Identify which cell holds the provided text, then report its [x, y] central coordinate. 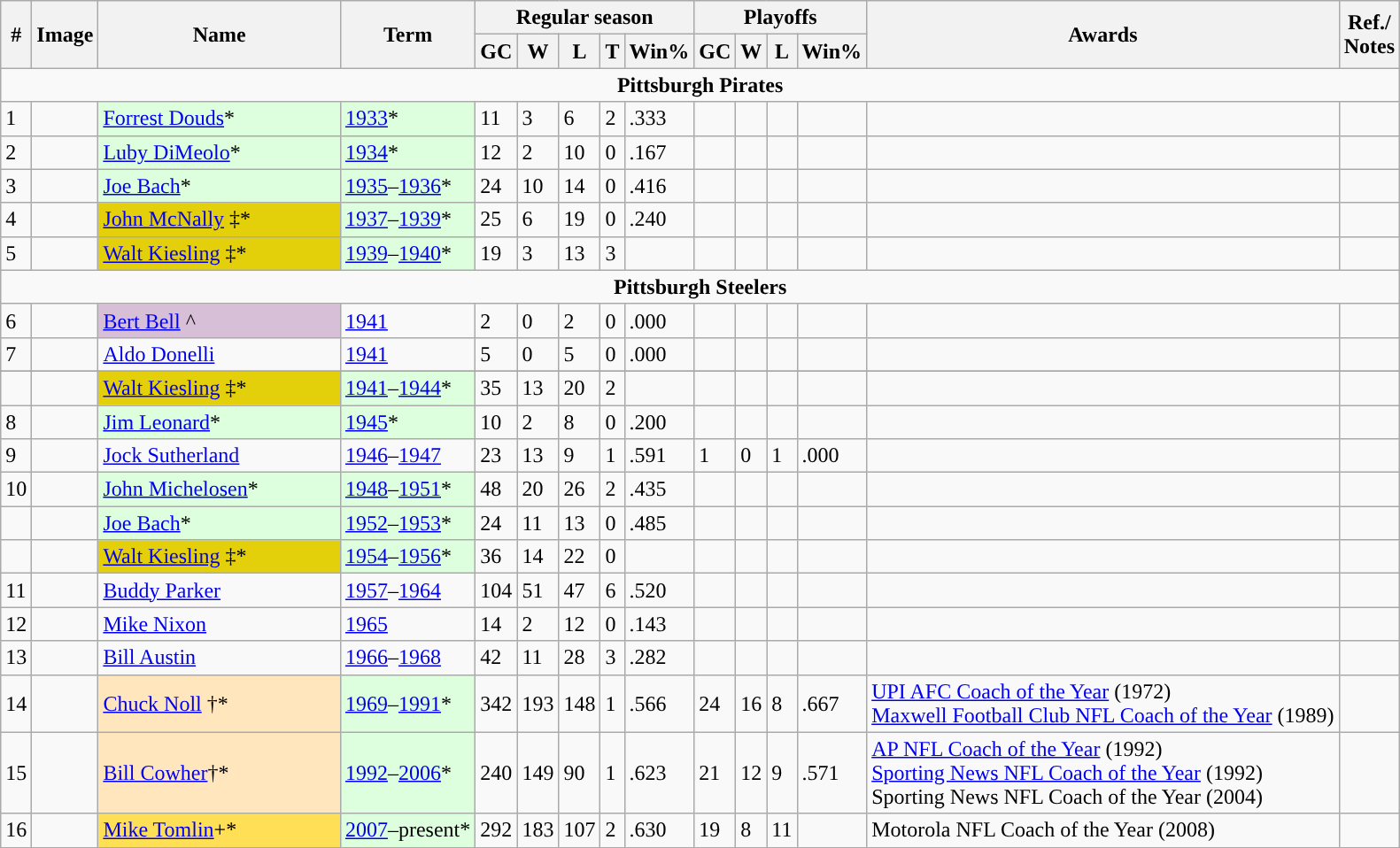
Mike Tomlin+* [220, 830]
1935–1936* [407, 186]
.630 [659, 830]
.591 [659, 456]
1952–1953* [407, 523]
John McNally ‡* [220, 220]
1969–1991* [407, 703]
.167 [659, 152]
1954–1956* [407, 557]
Bill Cowher†* [220, 773]
48 [496, 490]
104 [496, 590]
Name [220, 35]
4 [16, 220]
7 [16, 354]
1941–1944* [407, 388]
Term [407, 35]
240 [496, 773]
.623 [659, 773]
Luby DiMeolo* [220, 152]
Awards [1103, 35]
2007–present* [407, 830]
193 [538, 703]
Mike Nixon [220, 624]
1948–1951* [407, 490]
Aldo Donelli [220, 354]
51 [538, 590]
26 [579, 490]
342 [496, 703]
.333 [659, 119]
Pittsburgh Pirates [700, 85]
Ref./Notes [1369, 35]
47 [579, 590]
15 [16, 773]
292 [496, 830]
107 [579, 830]
.143 [659, 624]
90 [579, 773]
1966–1968 [407, 658]
1939–1940* [407, 253]
.520 [659, 590]
183 [538, 830]
Jim Leonard* [220, 422]
149 [538, 773]
Bert Bell ^ [220, 320]
21 [715, 773]
.571 [832, 773]
.566 [659, 703]
1965 [407, 624]
.282 [659, 658]
.240 [659, 220]
Buddy Parker [220, 590]
Image [66, 35]
1957–1964 [407, 590]
148 [579, 703]
Motorola NFL Coach of the Year (2008) [1103, 830]
23 [496, 456]
1937–1939* [407, 220]
Pittsburgh Steelers [700, 287]
Jock Sutherland [220, 456]
John Michelosen* [220, 490]
28 [579, 658]
# [16, 35]
Playoffs [781, 18]
1933* [407, 119]
.416 [659, 186]
UPI AFC Coach of the Year (1972)Maxwell Football Club NFL Coach of the Year (1989) [1103, 703]
1945* [407, 422]
.667 [832, 703]
Chuck Noll †* [220, 703]
.435 [659, 490]
1992–2006* [407, 773]
Forrest Douds* [220, 119]
Bill Austin [220, 658]
1934* [407, 152]
22 [579, 557]
Regular season [584, 18]
.485 [659, 523]
1946–1947 [407, 456]
AP NFL Coach of the Year (1992)Sporting News NFL Coach of the Year (1992)Sporting News NFL Coach of the Year (2004) [1103, 773]
.200 [659, 422]
25 [496, 220]
36 [496, 557]
42 [496, 658]
T [613, 51]
35 [496, 388]
